Scan for the cell matching the given text and deliver its (x, y) coordinate at center. 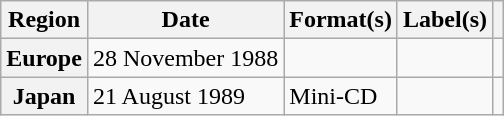
21 August 1989 (185, 96)
Date (185, 20)
Region (44, 20)
Mini-CD (341, 96)
Label(s) (444, 20)
Japan (44, 96)
28 November 1988 (185, 58)
Format(s) (341, 20)
Europe (44, 58)
